Return the (X, Y) coordinate for the center point of the cell that contains the specified text.  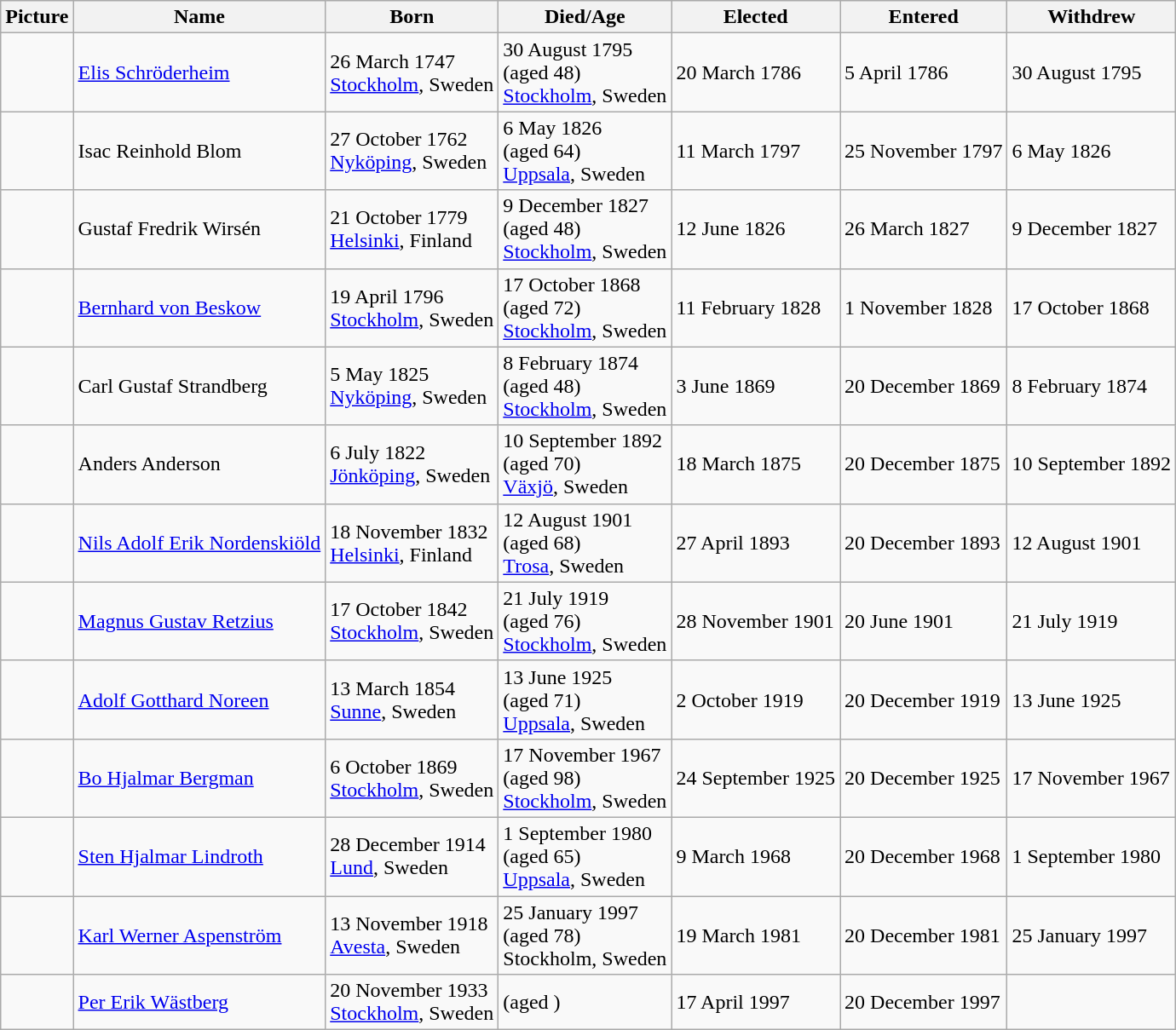
20 March 1786 (756, 72)
20 December 1869 (924, 386)
(aged ) (585, 1002)
Born (412, 17)
18 November 1832 Helsinki, Finland (412, 543)
20 December 1997 (924, 1002)
8 February 1874 (aged 48) Stockholm, Sweden (585, 386)
6 July 1822 Jönköping, Sweden (412, 464)
Withdrew (1092, 17)
Died/Age (585, 17)
25 January 1997 (1092, 935)
11 March 1797 (756, 151)
12 August 1901 (1092, 543)
17 April 1997 (756, 1002)
1 September 1980 (1092, 856)
Bernhard von Beskow (199, 308)
26 March 1827 (924, 229)
Carl Gustaf Strandberg (199, 386)
Elis Schröderheim (199, 72)
18 March 1875 (756, 464)
20 December 1968 (924, 856)
Picture (37, 17)
26 March 1747 Stockholm, Sweden (412, 72)
13 June 1925 (1092, 699)
19 March 1981 (756, 935)
2 October 1919 (756, 699)
20 December 1893 (924, 543)
12 June 1826 (756, 229)
20 November 1933 Stockholm, Sweden (412, 1002)
Per Erik Wästberg (199, 1002)
28 December 1914 Lund, Sweden (412, 856)
10 September 1892 (1092, 464)
Name (199, 17)
Gustaf Fredrik Wirsén (199, 229)
9 December 1827 (aged 48) Stockholm, Sweden (585, 229)
19 April 1796 Stockholm, Sweden (412, 308)
13 March 1854 Sunne, Sweden (412, 699)
21 July 1919 (1092, 621)
Magnus Gustav Retzius (199, 621)
17 October 1868 (aged 72) Stockholm, Sweden (585, 308)
Entered (924, 17)
Karl Werner Aspenström (199, 935)
17 November 1967 (aged 98) Stockholm, Sweden (585, 778)
Anders Anderson (199, 464)
9 March 1968 (756, 856)
1 September 1980 (aged 65) Uppsala, Sweden (585, 856)
8 February 1874 (1092, 386)
20 June 1901 (924, 621)
17 October 1842 Stockholm, Sweden (412, 621)
Isac Reinhold Blom (199, 151)
17 October 1868 (1092, 308)
20 December 1925 (924, 778)
9 December 1827 (1092, 229)
24 September 1925 (756, 778)
6 May 1826 (aged 64) Uppsala, Sweden (585, 151)
13 November 1918 Avesta, Sweden (412, 935)
30 August 1795 (1092, 72)
27 April 1893 (756, 543)
25 November 1797 (924, 151)
12 August 1901 (aged 68) Trosa, Sweden (585, 543)
13 June 1925 (aged 71) Uppsala, Sweden (585, 699)
5 April 1786 (924, 72)
Nils Adolf Erik Nordenskiöld (199, 543)
20 December 1981 (924, 935)
27 October 1762 Nyköping, Sweden (412, 151)
6 May 1826 (1092, 151)
20 December 1919 (924, 699)
Adolf Gotthard Noreen (199, 699)
Bo Hjalmar Bergman (199, 778)
21 October 1779 Helsinki, Finland (412, 229)
Sten Hjalmar Lindroth (199, 856)
Elected (756, 17)
20 December 1875 (924, 464)
28 November 1901 (756, 621)
3 June 1869 (756, 386)
21 July 1919 (aged 76) Stockholm, Sweden (585, 621)
17 November 1967 (1092, 778)
25 January 1997 (aged 78) Stockholm, Sweden (585, 935)
6 October 1869 Stockholm, Sweden (412, 778)
5 May 1825 Nyköping, Sweden (412, 386)
30 August 1795 (aged 48) Stockholm, Sweden (585, 72)
10 September 1892 (aged 70) Växjö, Sweden (585, 464)
11 February 1828 (756, 308)
1 November 1828 (924, 308)
